Locate the cell with the specified text and output its (x, y) center coordinate. 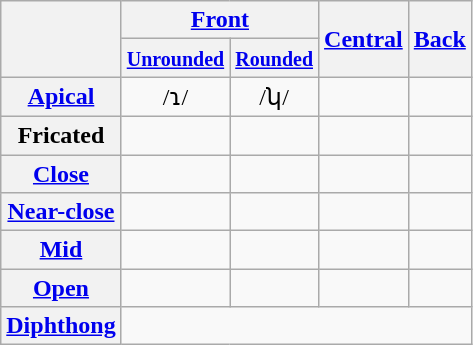
Mid (61, 250)
/ʮ/ (274, 97)
Front (220, 20)
Close (61, 173)
Unrounded (175, 58)
Central (364, 39)
/ɿ/ (175, 97)
Diphthong (61, 326)
Fricated (61, 135)
Open (61, 288)
Near-close (61, 212)
Apical (61, 97)
Back (440, 39)
Rounded (274, 58)
